Output the [X, Y] coordinate of the center of the cell containing the given text.  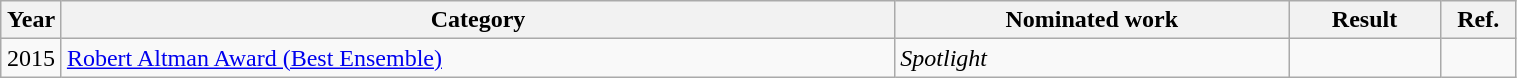
Spotlight [1092, 58]
Result [1365, 20]
Robert Altman Award (Best Ensemble) [478, 58]
Nominated work [1092, 20]
Ref. [1478, 20]
Year [32, 20]
Category [478, 20]
2015 [32, 58]
